Locate the cell with the specified text and output its (x, y) center coordinate. 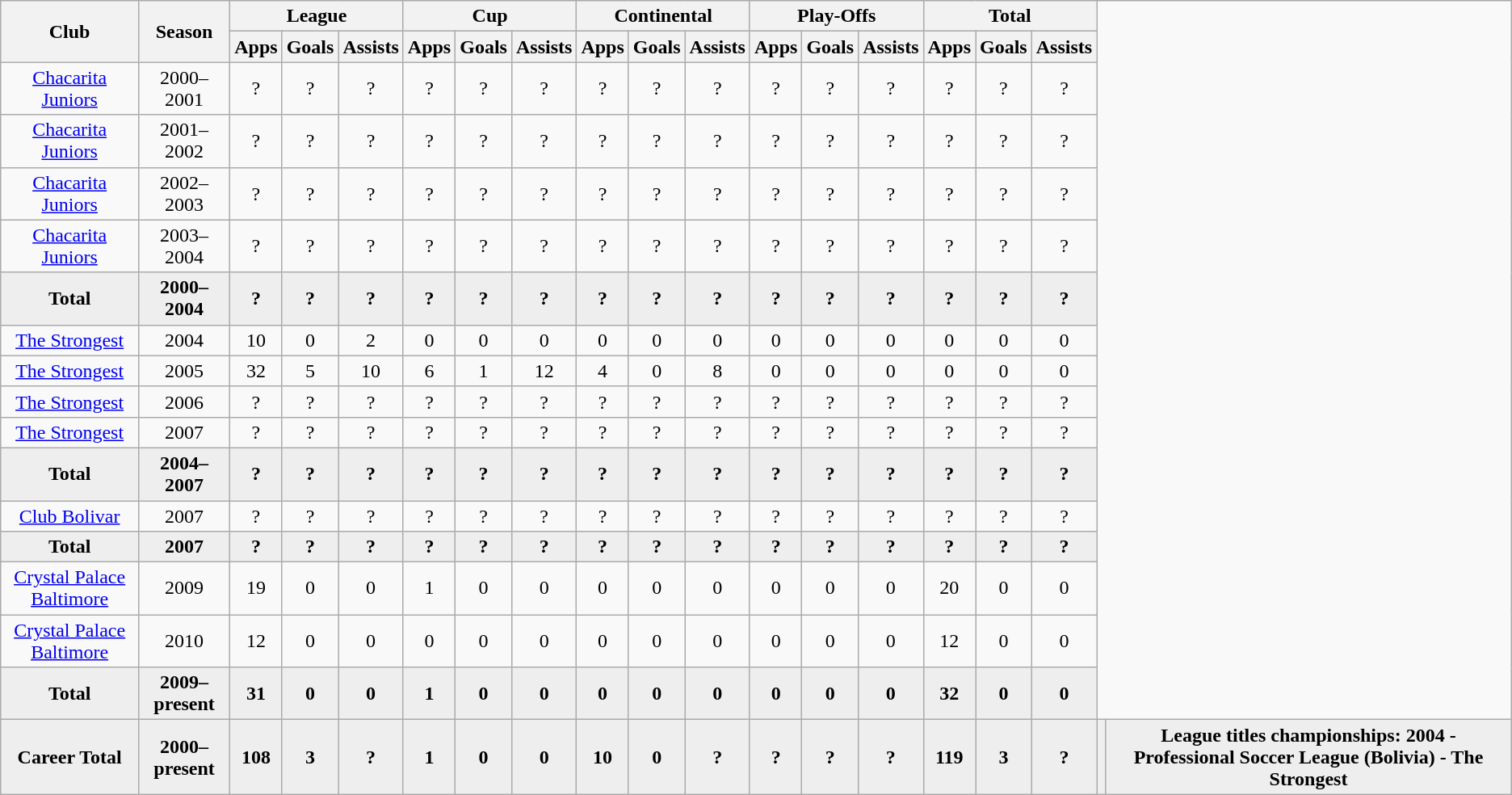
2000–2004 (184, 299)
2 (371, 340)
Continental (664, 16)
4 (603, 371)
League (317, 16)
2002–2003 (184, 194)
8 (717, 371)
2005 (184, 371)
2000–2001 (184, 89)
6 (429, 371)
31 (256, 693)
108 (256, 757)
Play-Offs (837, 16)
5 (310, 371)
119 (949, 757)
Season (184, 32)
Club Bolivar (69, 516)
19 (256, 588)
2003–2004 (184, 246)
2009–present (184, 693)
Career Total (69, 757)
20 (949, 588)
2010 (184, 641)
2000–present (184, 757)
League titles championships: 2004 - Professional Soccer League (Bolivia) - The Strongest (1308, 757)
2004 (184, 340)
2004–2007 (184, 473)
2009 (184, 588)
2001–2002 (184, 141)
2006 (184, 402)
Cup (489, 16)
Club (69, 32)
